Identify which cell holds the provided text, then report its [X, Y] central coordinate. 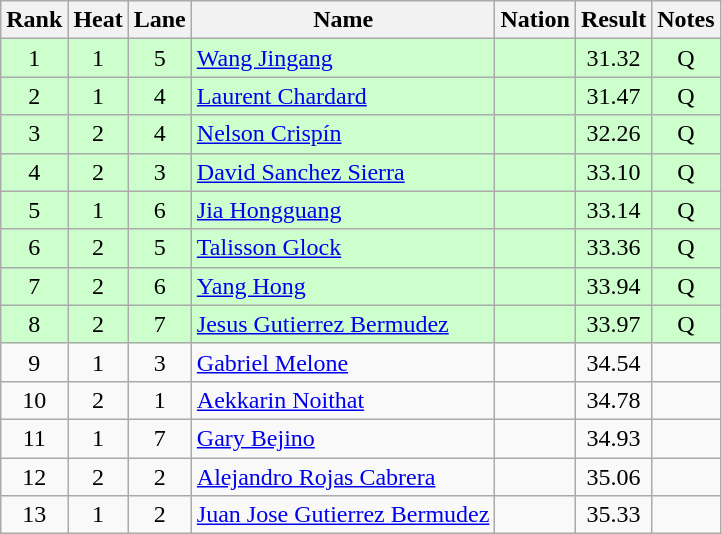
Lane [160, 20]
Juan Jose Gutierrez Bermudez [343, 515]
33.10 [613, 172]
35.33 [613, 515]
Wang Jingang [343, 58]
Aekkarin Noithat [343, 400]
11 [34, 438]
8 [34, 324]
Gary Bejino [343, 438]
33.97 [613, 324]
Nelson Crispín [343, 134]
33.36 [613, 248]
35.06 [613, 477]
10 [34, 400]
12 [34, 477]
Gabriel Melone [343, 362]
33.94 [613, 286]
Rank [34, 20]
Notes [686, 20]
9 [34, 362]
Result [613, 20]
34.78 [613, 400]
31.47 [613, 96]
Name [343, 20]
34.54 [613, 362]
Nation [535, 20]
33.14 [613, 210]
34.93 [613, 438]
Yang Hong [343, 286]
32.26 [613, 134]
Laurent Chardard [343, 96]
Heat [98, 20]
Alejandro Rojas Cabrera [343, 477]
13 [34, 515]
Jia Hongguang [343, 210]
David Sanchez Sierra [343, 172]
Jesus Gutierrez Bermudez [343, 324]
Talisson Glock [343, 248]
31.32 [613, 58]
